Search for the cell housing the specified text and yield its [x, y] center coordinate. 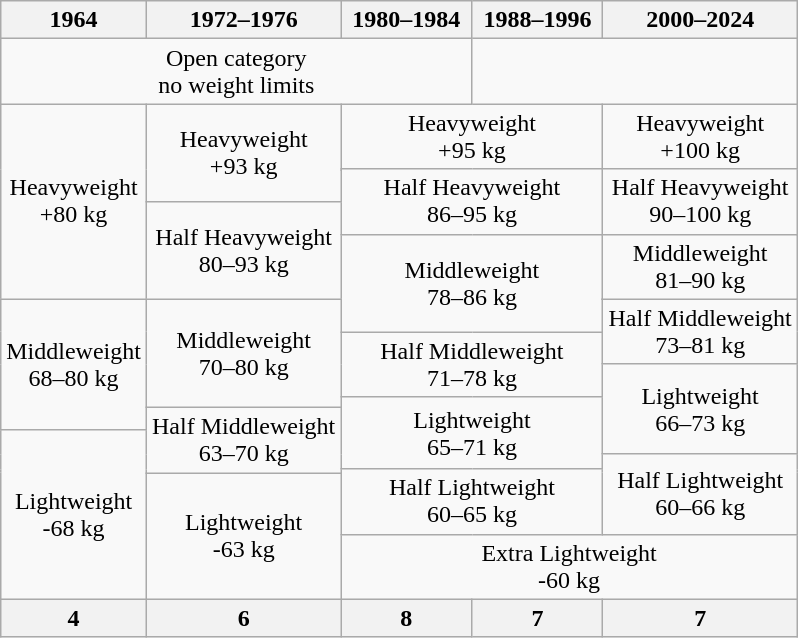
1964 [74, 20]
Half Lightweight60–66 kg [700, 494]
Lightweight-68 kg [74, 514]
1972–1976 [243, 20]
Middleweight81–90 kg [700, 266]
Half Lightweight60–65 kg [472, 502]
Extra Lightweight-60 kg [569, 566]
Middleweight70–80 kg [243, 353]
8 [406, 618]
Half Middleweight71–78 kg [472, 364]
1988–1996 [538, 20]
Heavyweight+93 kg [243, 153]
1980–1984 [406, 20]
Lightweight65–71 kg [472, 433]
Heavyweight+80 kg [74, 202]
Lightweight-63 kg [243, 536]
4 [74, 618]
2000–2024 [700, 20]
Half Middleweight 63–70 kg [243, 440]
Heavyweight+100 kg [700, 136]
Lightweight66–73 kg [700, 409]
Half Heavyweight86–95 kg [472, 202]
Half Heavyweight90–100 kg [700, 202]
Middleweight78–86 kg [472, 283]
6 [243, 618]
Half Middleweight73–81 kg [700, 332]
Open categoryno weight limits [236, 72]
Middleweight68–80 kg [74, 364]
Heavyweight+95 kg [472, 136]
Half Heavyweight 80–93 kg [243, 250]
